Return (X, Y) of the center of cell containing provided text 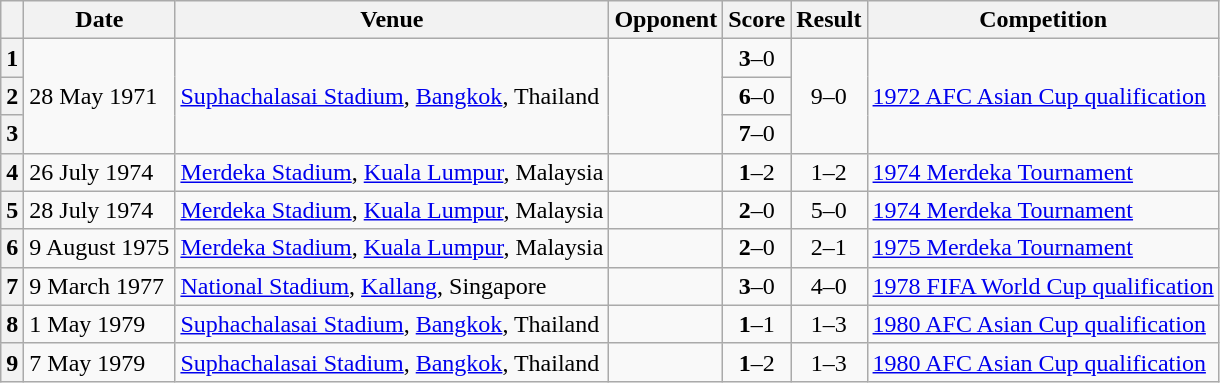
1972 AFC Asian Cup qualification (1043, 96)
8 (12, 324)
5 (12, 210)
9 (12, 362)
28 July 1974 (100, 210)
7–0 (757, 134)
7 (12, 286)
Venue (392, 20)
2–1 (829, 248)
1–1 (757, 324)
1978 FIFA World Cup qualification (1043, 286)
National Stadium, Kallang, Singapore (392, 286)
Date (100, 20)
9 August 1975 (100, 248)
3 (12, 134)
Competition (1043, 20)
28 May 1971 (100, 96)
5–0 (829, 210)
6–0 (757, 96)
Result (829, 20)
6 (12, 248)
7 May 1979 (100, 362)
1 (12, 58)
4 (12, 172)
4–0 (829, 286)
9–0 (829, 96)
Opponent (666, 20)
1975 Merdeka Tournament (1043, 248)
2 (12, 96)
1 May 1979 (100, 324)
26 July 1974 (100, 172)
9 March 1977 (100, 286)
Score (757, 20)
